Locate the cell with the specified text and output its [X, Y] center coordinate. 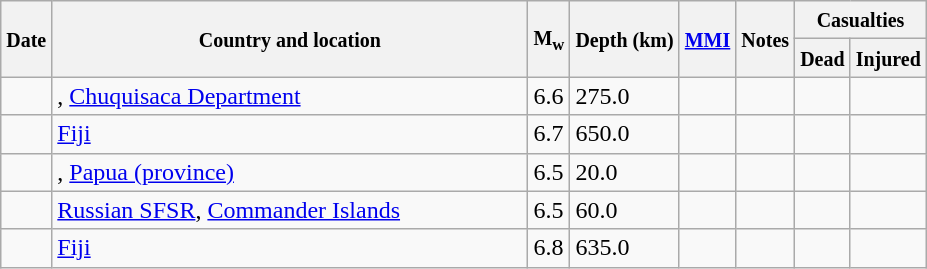
, Chuquisaca Department [290, 96]
Mw [549, 39]
Russian SFSR, Commander Islands [290, 210]
Date [26, 39]
Depth (km) [624, 39]
Country and location [290, 39]
6.6 [549, 96]
6.7 [549, 134]
650.0 [624, 134]
20.0 [624, 172]
Notes [766, 39]
Dead [823, 58]
Injured [888, 58]
, Papua (province) [290, 172]
6.8 [549, 248]
635.0 [624, 248]
60.0 [624, 210]
275.0 [624, 96]
Casualties [861, 20]
MMI [708, 39]
